Search for the cell housing the specified text and yield its (x, y) center coordinate. 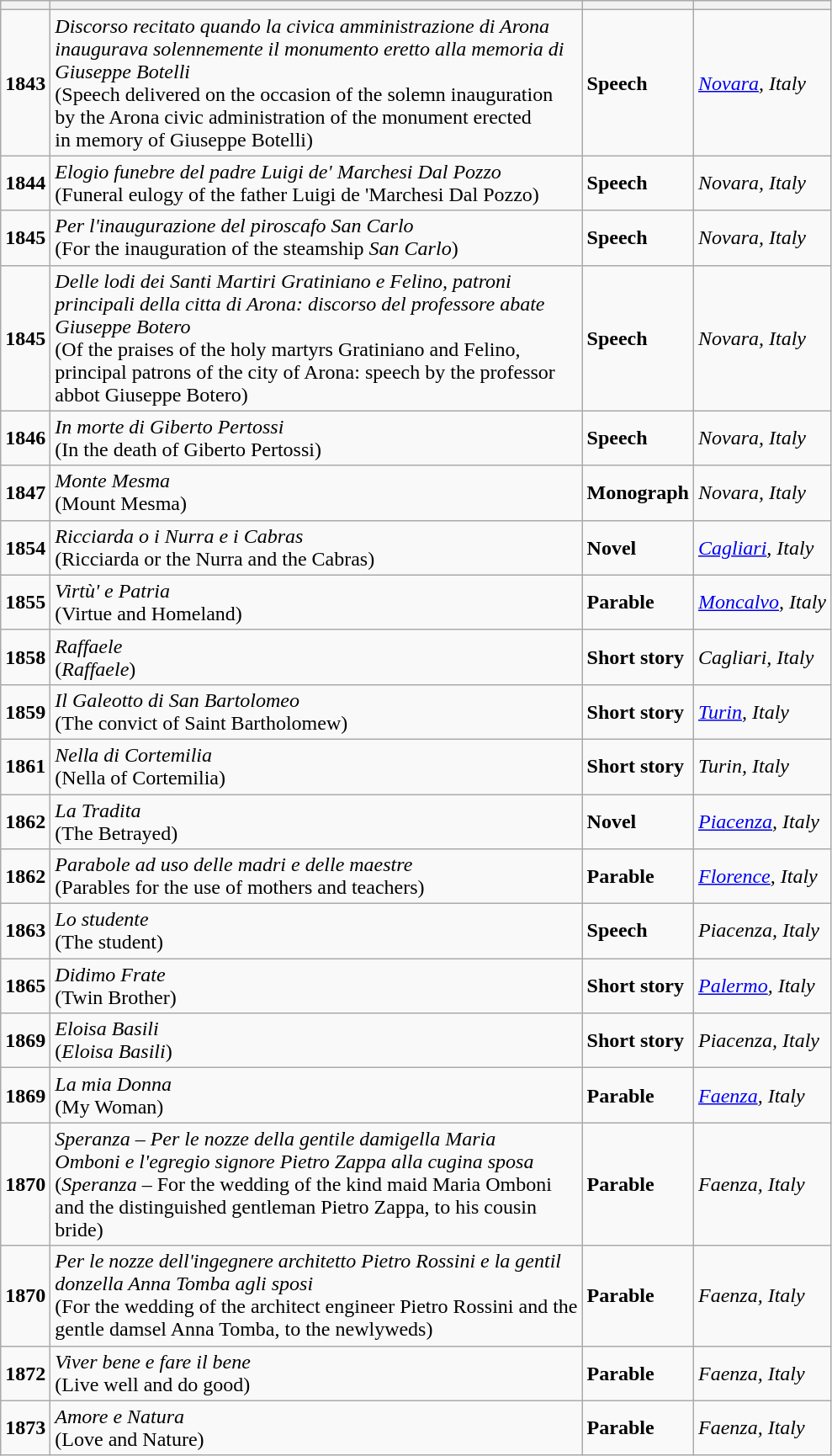
Lo studente(The student) (316, 931)
Florence, Italy (762, 877)
Ricciarda o i Nurra e i Cabras(Ricciarda or the Nurra and the Cabras) (316, 547)
Viver bene e fare il bene(Live well and do good) (316, 1374)
1863 (25, 931)
1872 (25, 1374)
Il Galeotto di San Bartolomeo(The convict of Saint Bartholomew) (316, 712)
Raffaele(Raffaele) (316, 656)
In morte di Giberto Pertossi(In the death of Giberto Pertossi) (316, 438)
Didimo Frate(Twin Brother) (316, 986)
Amore e Natura(Love and Nature) (316, 1427)
Per l'inaugurazione del piroscafo San Carlo(For the inauguration of the steamship San Carlo) (316, 237)
La mia Donna(My Woman) (316, 1096)
Monte Mesma(Mount Mesma) (316, 493)
1865 (25, 986)
1859 (25, 712)
1847 (25, 493)
Eloisa Basili(Eloisa Basili) (316, 1040)
Virtù' e Patria(Virtue and Homeland) (316, 603)
1843 (25, 82)
Elogio funebre del padre Luigi de' Marchesi Dal Pozzo(Funeral eulogy of the father Luigi de 'Marchesi Dal Pozzo) (316, 183)
1854 (25, 547)
Monograph (638, 493)
1855 (25, 603)
1844 (25, 183)
Parabole ad uso delle madri e delle maestre(Parables for the use of mothers and teachers) (316, 877)
1873 (25, 1427)
La Tradita(The Betrayed) (316, 821)
1858 (25, 656)
Nella di Cortemilia(Nella of Cortemilia) (316, 766)
Palermo, Italy (762, 986)
Moncalvo, Italy (762, 603)
1861 (25, 766)
1846 (25, 438)
